Return the [X, Y] coordinate for the center point of the cell that contains the specified text.  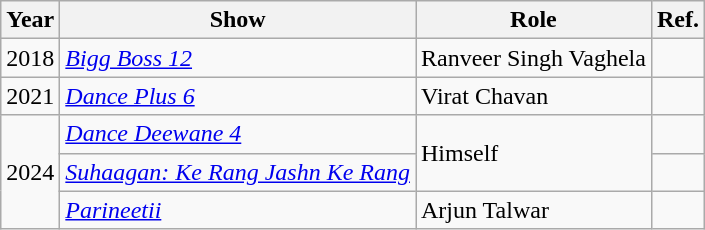
Virat Chavan [534, 96]
Year [30, 20]
Himself [534, 153]
2018 [30, 58]
Dance Plus 6 [238, 96]
2021 [30, 96]
Bigg Boss 12 [238, 58]
Role [534, 20]
Ref. [678, 20]
Parineetii [238, 210]
Dance Deewane 4 [238, 134]
Suhaagan: Ke Rang Jashn Ke Rang [238, 172]
2024 [30, 172]
Arjun Talwar [534, 210]
Ranveer Singh Vaghela [534, 58]
Show [238, 20]
